From the cell containing the given text, extract its center point as (X, Y) coordinate. 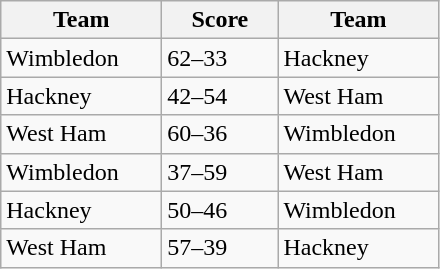
60–36 (220, 134)
62–33 (220, 58)
37–59 (220, 172)
50–46 (220, 210)
Score (220, 20)
42–54 (220, 96)
57–39 (220, 248)
